Return the [x, y] coordinate for the center point of the cell that contains the specified text.  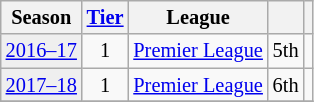
Season [42, 17]
6th [286, 85]
Tier [106, 17]
5th [286, 51]
2017–18 [42, 85]
League [198, 17]
2016–17 [42, 51]
